Pinpoint the cell where the given text exists, returning its [x, y] midpoint coordinate. 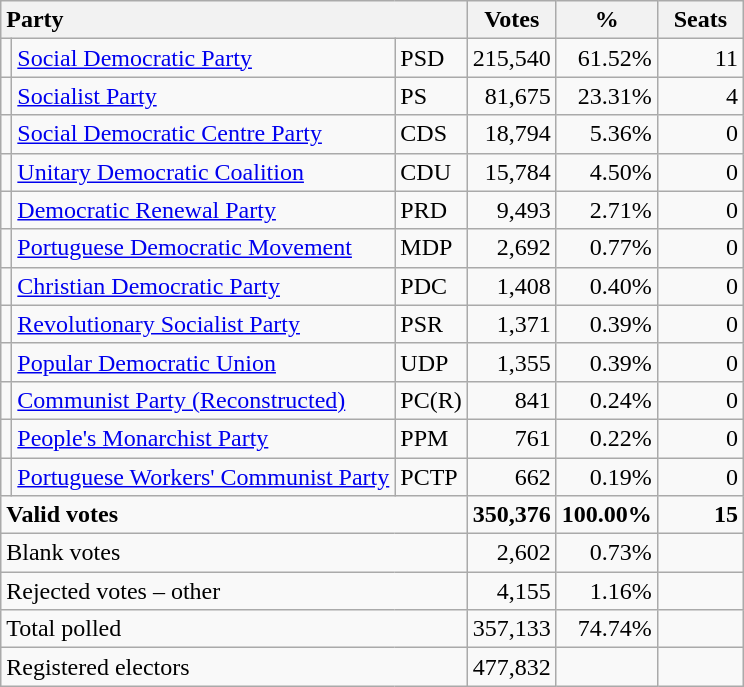
357,133 [512, 629]
PPM [431, 438]
PRD [431, 210]
15 [700, 515]
Portuguese Workers' Communist Party [204, 477]
CDS [431, 134]
2.71% [606, 210]
Social Democratic Centre Party [204, 134]
9,493 [512, 210]
11 [700, 58]
Socialist Party [204, 96]
841 [512, 400]
1.16% [606, 591]
Valid votes [234, 515]
0.77% [606, 248]
23.31% [606, 96]
18,794 [512, 134]
Christian Democratic Party [204, 286]
2,602 [512, 553]
61.52% [606, 58]
UDP [431, 362]
4,155 [512, 591]
100.00% [606, 515]
PSR [431, 324]
Communist Party (Reconstructed) [204, 400]
0.24% [606, 400]
Blank votes [234, 553]
MDP [431, 248]
PDC [431, 286]
0.19% [606, 477]
Social Democratic Party [204, 58]
4.50% [606, 172]
CDU [431, 172]
Portuguese Democratic Movement [204, 248]
74.74% [606, 629]
Popular Democratic Union [204, 362]
0.40% [606, 286]
Unitary Democratic Coalition [204, 172]
350,376 [512, 515]
PC(R) [431, 400]
PS [431, 96]
215,540 [512, 58]
Seats [700, 20]
Total polled [234, 629]
1,408 [512, 286]
662 [512, 477]
2,692 [512, 248]
Rejected votes – other [234, 591]
1,371 [512, 324]
0.22% [606, 438]
People's Monarchist Party [204, 438]
PCTP [431, 477]
1,355 [512, 362]
% [606, 20]
477,832 [512, 667]
0.73% [606, 553]
4 [700, 96]
Votes [512, 20]
Revolutionary Socialist Party [204, 324]
15,784 [512, 172]
Party [234, 20]
Democratic Renewal Party [204, 210]
Registered electors [234, 667]
5.36% [606, 134]
81,675 [512, 96]
761 [512, 438]
PSD [431, 58]
